Search for the cell housing the specified text and yield its [X, Y] center coordinate. 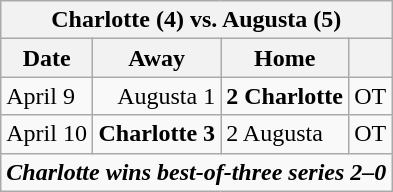
Date [47, 58]
Home [285, 58]
April 10 [47, 134]
Charlotte 3 [157, 134]
Charlotte wins best-of-three series 2–0 [196, 172]
April 9 [47, 96]
2 Augusta [285, 134]
Away [157, 58]
2 Charlotte [285, 96]
Charlotte (4) vs. Augusta (5) [196, 20]
Augusta 1 [157, 96]
